Identify which cell holds the provided text, then report its (X, Y) central coordinate. 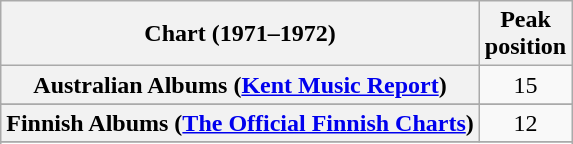
Australian Albums (Kent Music Report) (240, 85)
Chart (1971–1972) (240, 34)
15 (525, 85)
12 (525, 123)
Peakposition (525, 34)
Finnish Albums (The Official Finnish Charts) (240, 123)
